Pinpoint the cell where the given text exists, returning its (x, y) midpoint coordinate. 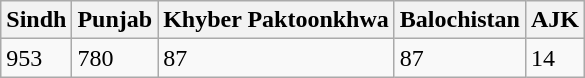
AJK (554, 20)
953 (36, 58)
Sindh (36, 20)
Khyber Paktoonkhwa (276, 20)
Balochistan (460, 20)
Punjab (115, 20)
780 (115, 58)
14 (554, 58)
